From the cell containing the given text, extract its center point as [X, Y] coordinate. 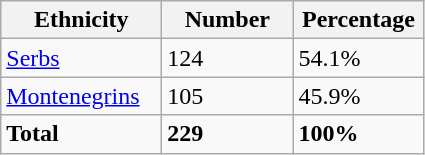
45.9% [358, 96]
124 [228, 58]
Percentage [358, 20]
Montenegrins [82, 96]
Ethnicity [82, 20]
100% [358, 134]
Number [228, 20]
54.1% [358, 58]
Serbs [82, 58]
229 [228, 134]
105 [228, 96]
Total [82, 134]
